Provide the [x, y] coordinate of the cell's center where the given text is located.  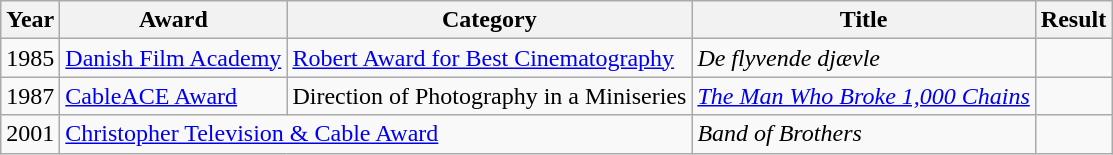
Danish Film Academy [174, 58]
Band of Brothers [864, 134]
1985 [30, 58]
1987 [30, 96]
Direction of Photography in a Miniseries [490, 96]
Category [490, 20]
2001 [30, 134]
Result [1073, 20]
Award [174, 20]
Christopher Television & Cable Award [376, 134]
CableACE Award [174, 96]
The Man Who Broke 1,000 Chains [864, 96]
Title [864, 20]
De flyvende djævle [864, 58]
Robert Award for Best Cinematography [490, 58]
Year [30, 20]
